From the cell containing the given text, extract its center point as [x, y] coordinate. 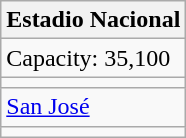
San José [94, 107]
Estadio Nacional [94, 20]
Capacity: 35,100 [94, 58]
